Scan for the cell matching the given text and deliver its [X, Y] coordinate at center. 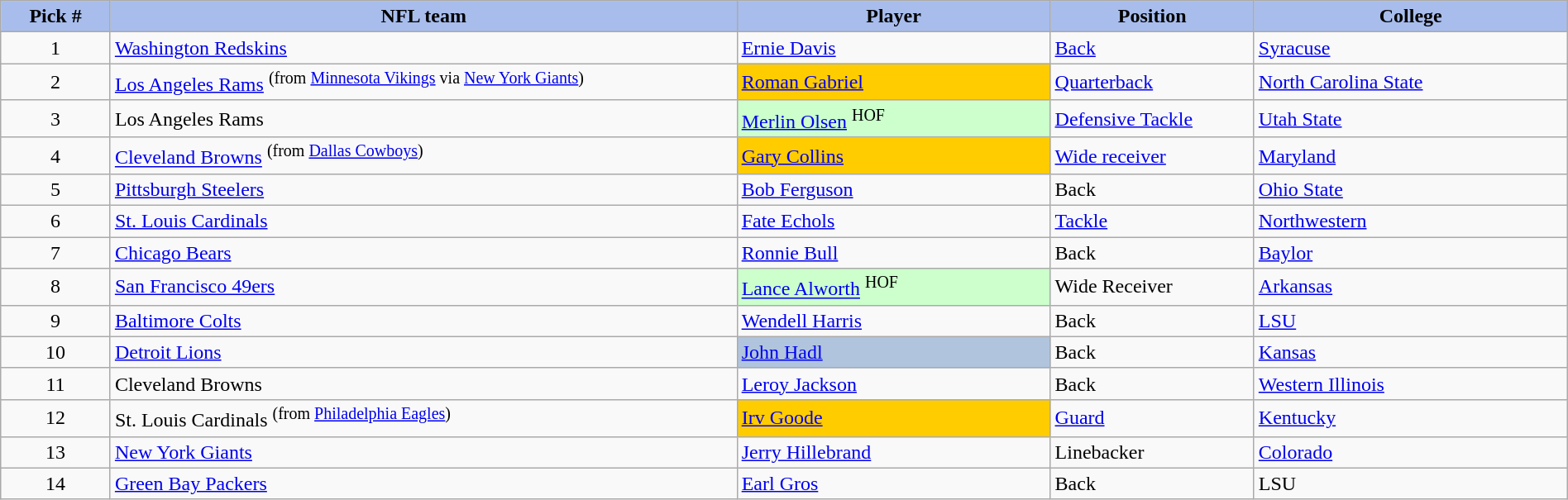
Defensive Tackle [1152, 119]
Gary Collins [893, 155]
Quarterback [1152, 83]
Ernie Davis [893, 48]
New York Giants [423, 452]
Player [893, 17]
Jerry Hillebrand [893, 452]
Syracuse [1411, 48]
Wide receiver [1152, 155]
Kansas [1411, 352]
12 [56, 418]
Utah State [1411, 119]
6 [56, 221]
9 [56, 321]
Lance Alworth HOF [893, 288]
Linebacker [1152, 452]
8 [56, 288]
Baylor [1411, 253]
Earl Gros [893, 483]
Irv Goode [893, 418]
NFL team [423, 17]
Western Illinois [1411, 383]
1 [56, 48]
3 [56, 119]
Los Angeles Rams [423, 119]
Wide Receiver [1152, 288]
Cleveland Browns [423, 383]
5 [56, 190]
Kentucky [1411, 418]
Merlin Olsen HOF [893, 119]
10 [56, 352]
4 [56, 155]
Colorado [1411, 452]
Baltimore Colts [423, 321]
Cleveland Browns (from Dallas Cowboys) [423, 155]
Chicago Bears [423, 253]
Los Angeles Rams (from Minnesota Vikings via New York Giants) [423, 83]
Detroit Lions [423, 352]
Tackle [1152, 221]
Green Bay Packers [423, 483]
Maryland [1411, 155]
Leroy Jackson [893, 383]
7 [56, 253]
North Carolina State [1411, 83]
Arkansas [1411, 288]
14 [56, 483]
13 [56, 452]
Washington Redskins [423, 48]
San Francisco 49ers [423, 288]
St. Louis Cardinals (from Philadelphia Eagles) [423, 418]
Guard [1152, 418]
Wendell Harris [893, 321]
Fate Echols [893, 221]
2 [56, 83]
Bob Ferguson [893, 190]
Pittsburgh Steelers [423, 190]
Roman Gabriel [893, 83]
11 [56, 383]
Position [1152, 17]
Ronnie Bull [893, 253]
St. Louis Cardinals [423, 221]
John Hadl [893, 352]
Ohio State [1411, 190]
Pick # [56, 17]
College [1411, 17]
Northwestern [1411, 221]
